Output the [x, y] coordinate of the center of the cell containing the given text.  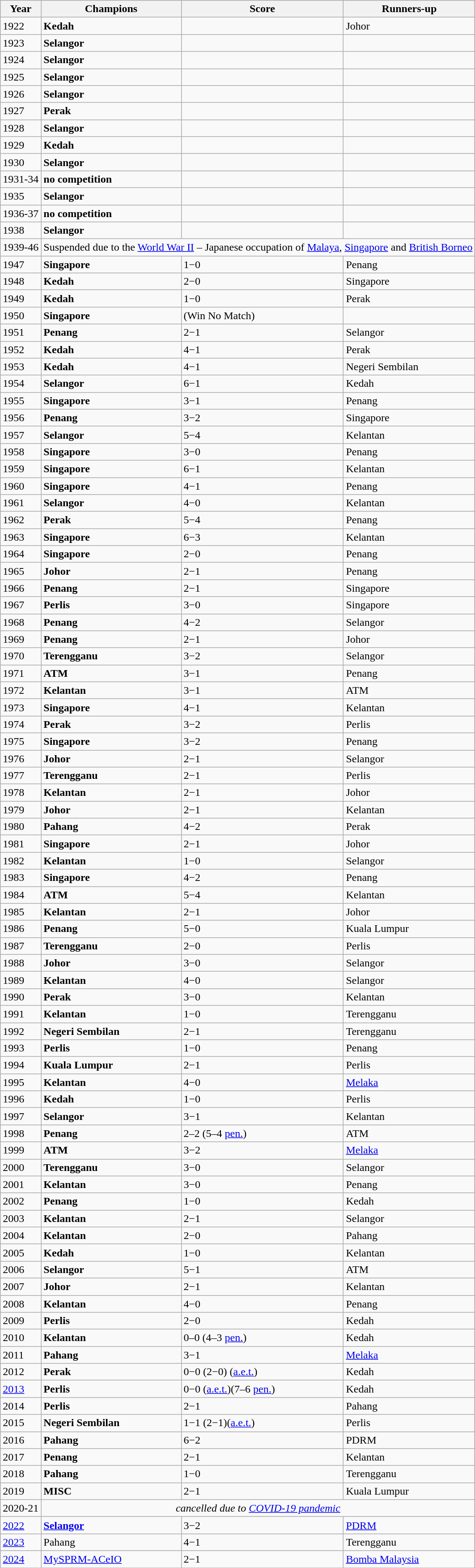
1939-46 [21, 248]
Champions [111, 9]
1958 [21, 452]
1931-34 [21, 179]
1963 [21, 537]
1957 [21, 435]
2005 [21, 1252]
2024 [21, 1559]
1929 [21, 145]
1983 [21, 878]
1928 [21, 128]
1949 [21, 299]
1926 [21, 94]
2019 [21, 1491]
2013 [21, 1389]
1961 [21, 503]
1−1 (2−1)(a.e.t.) [262, 1423]
1962 [21, 520]
1950 [21, 316]
2018 [21, 1474]
1925 [21, 77]
2010 [21, 1338]
2017 [21, 1457]
1922 [21, 26]
1980 [21, 827]
1948 [21, 282]
1953 [21, 367]
1997 [21, 1116]
1923 [21, 43]
1986 [21, 929]
2003 [21, 1218]
1936-37 [21, 214]
6−2 [262, 1440]
2023 [21, 1542]
1951 [21, 333]
1956 [21, 418]
1998 [21, 1133]
1979 [21, 810]
Bomba Malaysia [409, 1559]
1985 [21, 912]
1996 [21, 1099]
1975 [21, 741]
1977 [21, 776]
2012 [21, 1372]
Year [21, 9]
1947 [21, 265]
1967 [21, 605]
1999 [21, 1150]
2006 [21, 1269]
1930 [21, 162]
1982 [21, 861]
1964 [21, 554]
1927 [21, 111]
1991 [21, 1014]
1992 [21, 1031]
1994 [21, 1065]
Score [262, 9]
2002 [21, 1201]
2015 [21, 1423]
2011 [21, 1355]
6−3 [262, 537]
1989 [21, 980]
1995 [21, 1082]
1990 [21, 997]
Runners-up [409, 9]
(Win No Match) [262, 316]
1960 [21, 486]
1965 [21, 571]
1954 [21, 384]
1969 [21, 639]
1993 [21, 1048]
1971 [21, 673]
1972 [21, 690]
1970 [21, 656]
1981 [21, 844]
1974 [21, 724]
1973 [21, 707]
2001 [21, 1184]
5−1 [262, 1269]
2004 [21, 1235]
Suspended due to the World War II – Japanese occupation of Malaya, Singapore and British Borneo [258, 248]
1987 [21, 946]
2–2 (5–4 pen.) [262, 1133]
1966 [21, 588]
1988 [21, 963]
2014 [21, 1406]
1952 [21, 350]
1968 [21, 622]
1984 [21, 895]
1976 [21, 759]
1935 [21, 196]
2007 [21, 1286]
0–0 (4–3 pen.) [262, 1338]
MISC [111, 1491]
2016 [21, 1440]
MySPRM-ACeIO [111, 1559]
2008 [21, 1304]
1955 [21, 401]
1978 [21, 793]
1959 [21, 469]
1924 [21, 60]
2022 [21, 1525]
cancelled due to COVID-19 pandemic [258, 1508]
2000 [21, 1167]
2020-21 [21, 1508]
1938 [21, 231]
5−0 [262, 929]
0−0 (2−0) (a.e.t.) [262, 1372]
0−0 (a.e.t.)(7–6 pen.) [262, 1389]
2009 [21, 1321]
